Return (X, Y) of the center of cell containing provided text 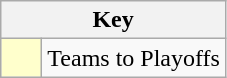
Key (114, 20)
Teams to Playoffs (134, 58)
